Output the [x, y] coordinate of the center of the cell containing the given text.  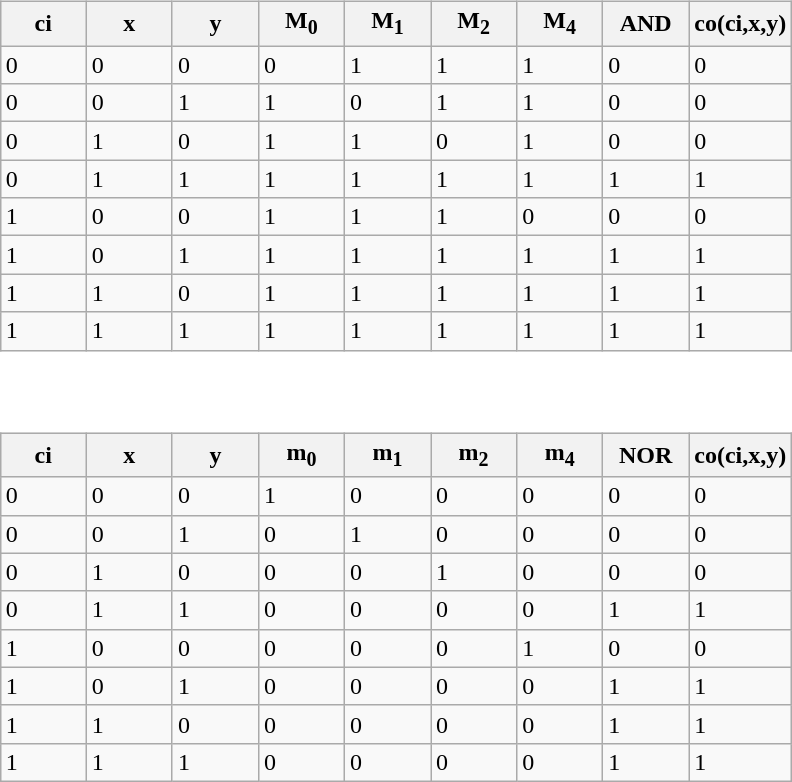
AND [646, 23]
NOR [646, 455]
M4 [560, 23]
M1 [387, 23]
m1 [387, 455]
M0 [301, 23]
m4 [560, 455]
m2 [474, 455]
m0 [301, 455]
M2 [474, 23]
